Search for the cell housing the specified text and yield its [x, y] center coordinate. 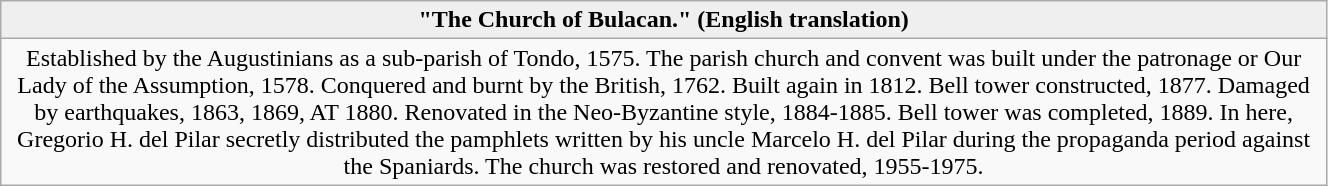
"The Church of Bulacan." (English translation) [664, 20]
